Locate the cell with the specified text and output its [X, Y] center coordinate. 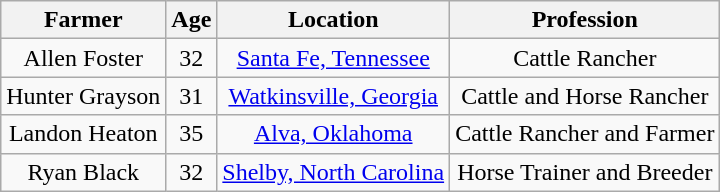
Farmer [84, 20]
Alva, Oklahoma [334, 134]
Allen Foster [84, 58]
Location [334, 20]
Cattle Rancher [585, 58]
Cattle Rancher and Farmer [585, 134]
31 [192, 96]
Ryan Black [84, 172]
Profession [585, 20]
35 [192, 134]
Shelby, North Carolina [334, 172]
Santa Fe, Tennessee [334, 58]
Cattle and Horse Rancher [585, 96]
Watkinsville, Georgia [334, 96]
Age [192, 20]
Horse Trainer and Breeder [585, 172]
Landon Heaton [84, 134]
Hunter Grayson [84, 96]
